From the cell containing the given text, extract its center point as (X, Y) coordinate. 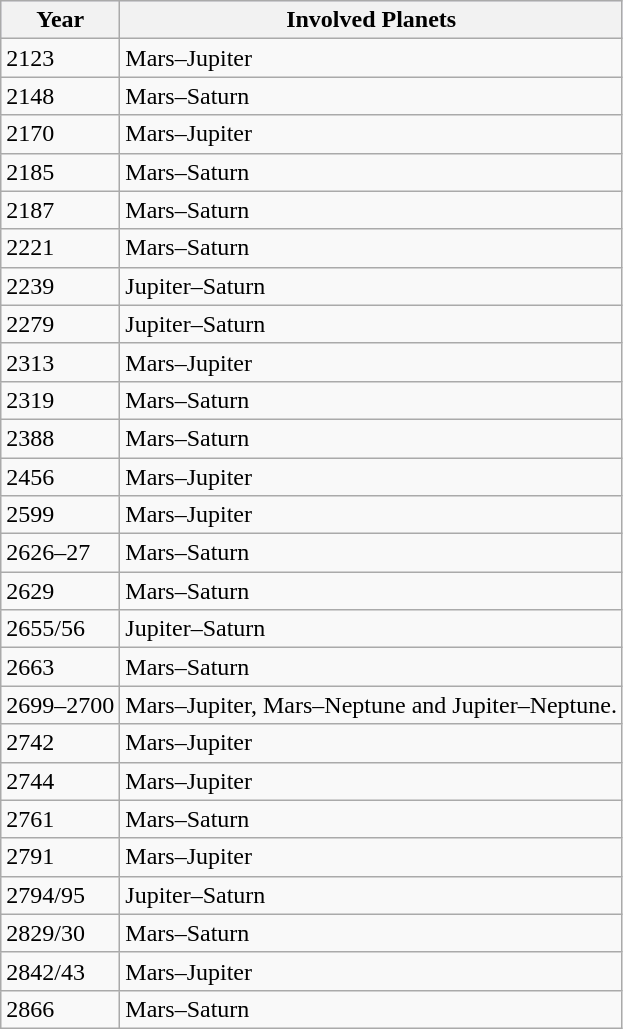
2221 (60, 248)
2655/56 (60, 629)
2744 (60, 781)
2313 (60, 362)
Year (60, 20)
2388 (60, 438)
2761 (60, 819)
2742 (60, 743)
2663 (60, 667)
2866 (60, 1009)
Involved Planets (372, 20)
2187 (60, 210)
2185 (60, 172)
2148 (60, 96)
2319 (60, 400)
2170 (60, 134)
2829/30 (60, 933)
2842/43 (60, 971)
2626–27 (60, 553)
2239 (60, 286)
2794/95 (60, 895)
Mars–Jupiter, Mars–Neptune and Jupiter–Neptune. (372, 705)
2791 (60, 857)
2629 (60, 591)
2123 (60, 58)
2599 (60, 515)
2279 (60, 324)
2699–2700 (60, 705)
2456 (60, 477)
